Search for the cell housing the specified text and yield its (X, Y) center coordinate. 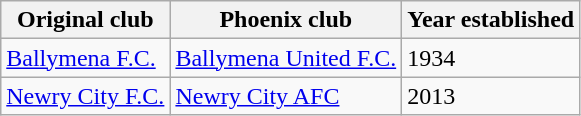
Year established (491, 20)
Newry City F.C. (86, 96)
Newry City AFC (286, 96)
2013 (491, 96)
Ballymena F.C. (86, 58)
Original club (86, 20)
Ballymena United F.C. (286, 58)
1934 (491, 58)
Phoenix club (286, 20)
